Capture the cell that displays the provided text and extract its [X, Y] central coordinate. 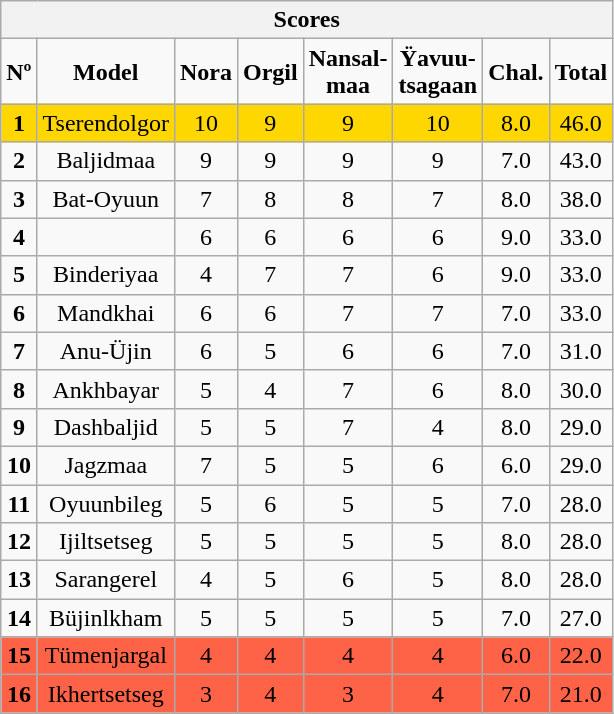
14 [19, 618]
30.0 [581, 389]
21.0 [581, 694]
Tserendolgor [106, 123]
11 [19, 503]
38.0 [581, 199]
12 [19, 542]
1 [19, 123]
46.0 [581, 123]
Bat-Oyuun [106, 199]
Anu-Üjin [106, 351]
Tümenjargal [106, 656]
Jagzmaa [106, 465]
31.0 [581, 351]
43.0 [581, 161]
Ikhertsetseg [106, 694]
Oyuunbileg [106, 503]
Ijiltsetseg [106, 542]
Nº [19, 72]
22.0 [581, 656]
27.0 [581, 618]
Mandkhai [106, 313]
Ankhbayar [106, 389]
Orgil [270, 72]
Dashbaljid [106, 427]
Model [106, 72]
Sarangerel [106, 580]
Chal. [516, 72]
2 [19, 161]
Scores [307, 20]
16 [19, 694]
Nansal-maa [348, 72]
Binderiyaa [106, 275]
13 [19, 580]
Total [581, 72]
Ÿavuu-tsagaan [438, 72]
Büjinlkham [106, 618]
Nora [206, 72]
Baljidmaa [106, 161]
15 [19, 656]
